Find where the given text appears and provide that cell's center as (x, y) coordinate. 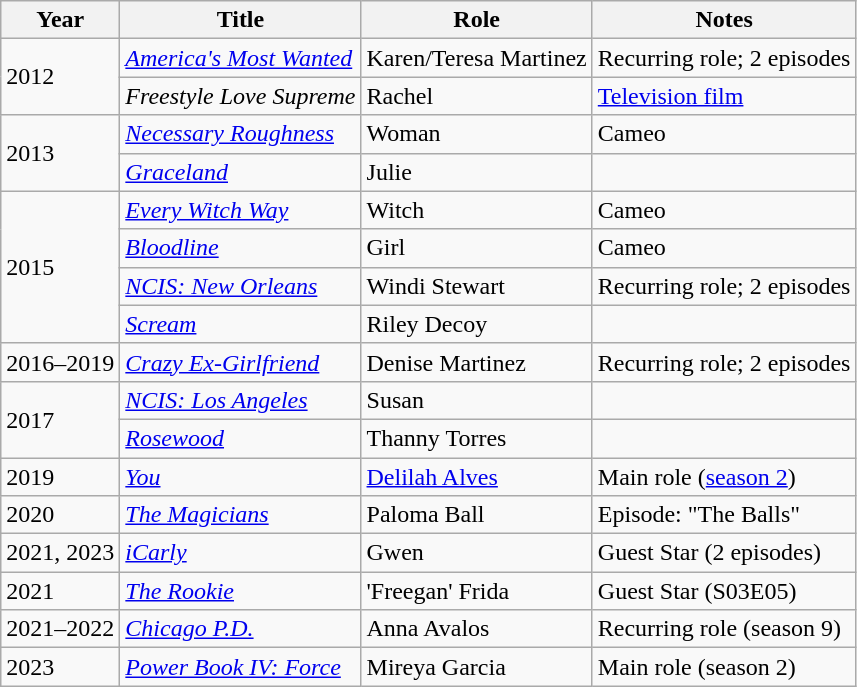
2016–2019 (60, 362)
2023 (60, 667)
Bloodline (240, 248)
2013 (60, 153)
You (240, 477)
2012 (60, 77)
2021–2022 (60, 629)
2015 (60, 267)
2020 (60, 515)
Necessary Roughness (240, 134)
Anna Avalos (476, 629)
Julie (476, 172)
'Freegan' Frida (476, 591)
Rosewood (240, 438)
Power Book IV: Force (240, 667)
America's Most Wanted (240, 58)
2019 (60, 477)
Graceland (240, 172)
Freestyle Love Supreme (240, 96)
Woman (476, 134)
Television film (724, 96)
Role (476, 20)
The Magicians (240, 515)
Girl (476, 248)
Riley Decoy (476, 324)
The Rookie (240, 591)
Paloma Ball (476, 515)
Scream (240, 324)
Susan (476, 400)
NCIS: Los Angeles (240, 400)
Denise Martinez (476, 362)
Mireya Garcia (476, 667)
2017 (60, 419)
Delilah Alves (476, 477)
Gwen (476, 553)
Guest Star (2 episodes) (724, 553)
Episode: "The Balls" (724, 515)
Crazy Ex-Girlfriend (240, 362)
Every Witch Way (240, 210)
Karen/Teresa Martinez (476, 58)
Thanny Torres (476, 438)
iCarly (240, 553)
Year (60, 20)
Chicago P.D. (240, 629)
Rachel (476, 96)
Notes (724, 20)
2021 (60, 591)
Guest Star (S03E05) (724, 591)
Title (240, 20)
Witch (476, 210)
Recurring role (season 9) (724, 629)
NCIS: New Orleans (240, 286)
2021, 2023 (60, 553)
Windi Stewart (476, 286)
